Find where the given text appears and provide that cell's center as [X, Y] coordinate. 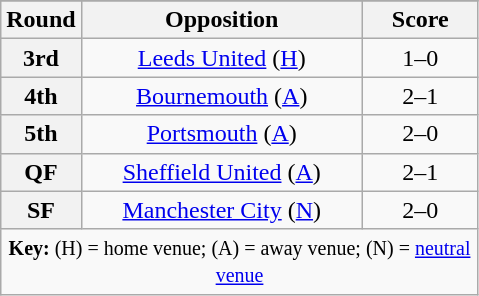
SF [41, 210]
Portsmouth (A) [222, 134]
QF [41, 172]
Key: (H) = home venue; (A) = away venue; (N) = neutral venue [240, 262]
Opposition [222, 20]
1–0 [420, 58]
Sheffield United (A) [222, 172]
Round [41, 20]
5th [41, 134]
3rd [41, 58]
Bournemouth (A) [222, 96]
Score [420, 20]
4th [41, 96]
Manchester City (N) [222, 210]
Leeds United (H) [222, 58]
